Return the (x, y) coordinate for the center point of the cell that contains the specified text.  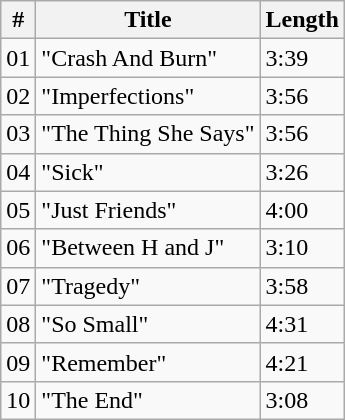
3:26 (302, 172)
10 (18, 400)
"Imperfections" (148, 96)
"Crash And Burn" (148, 58)
# (18, 20)
"The Thing She Says" (148, 134)
4:21 (302, 362)
3:39 (302, 58)
"Sick" (148, 172)
3:58 (302, 286)
"Remember" (148, 362)
03 (18, 134)
07 (18, 286)
"Just Friends" (148, 210)
05 (18, 210)
"So Small" (148, 324)
4:31 (302, 324)
Title (148, 20)
09 (18, 362)
Length (302, 20)
"Tragedy" (148, 286)
08 (18, 324)
06 (18, 248)
04 (18, 172)
3:08 (302, 400)
01 (18, 58)
"The End" (148, 400)
4:00 (302, 210)
3:10 (302, 248)
"Between H and J" (148, 248)
02 (18, 96)
